Find where the given text appears and provide that cell's center as (x, y) coordinate. 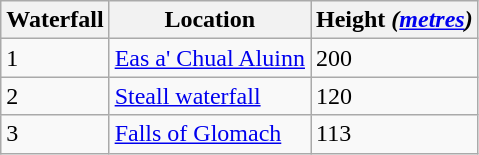
2 (55, 96)
Waterfall (55, 20)
Eas a' Chual Aluinn (210, 58)
113 (394, 134)
Falls of Glomach (210, 134)
200 (394, 58)
Steall waterfall (210, 96)
120 (394, 96)
3 (55, 134)
Location (210, 20)
Height (metres) (394, 20)
1 (55, 58)
